Return [x, y] of the center of cell containing provided text 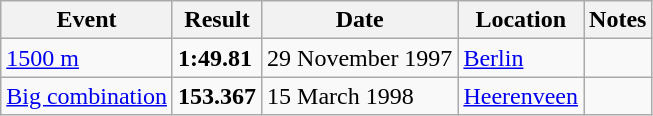
Date [360, 20]
Event [87, 20]
Notes [618, 20]
Result [216, 20]
15 March 1998 [360, 96]
Big combination [87, 96]
Location [521, 20]
Berlin [521, 58]
Heerenveen [521, 96]
1:49.81 [216, 58]
1500 m [87, 58]
29 November 1997 [360, 58]
153.367 [216, 96]
